Output the (X, Y) coordinate of the center of the cell containing the given text.  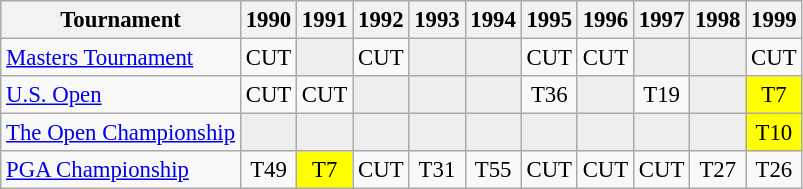
T55 (493, 170)
1990 (268, 20)
U.S. Open (121, 95)
1995 (549, 20)
PGA Championship (121, 170)
T19 (661, 95)
T10 (774, 133)
1994 (493, 20)
T49 (268, 170)
T31 (437, 170)
1992 (381, 20)
1997 (661, 20)
Masters Tournament (121, 58)
Tournament (121, 20)
1999 (774, 20)
1993 (437, 20)
1991 (325, 20)
1996 (605, 20)
T27 (718, 170)
1998 (718, 20)
T36 (549, 95)
T26 (774, 170)
The Open Championship (121, 133)
